Find where the given text appears and provide that cell's center as [x, y] coordinate. 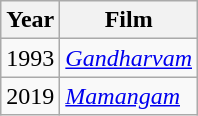
2019 [30, 96]
1993 [30, 58]
Year [30, 20]
Mamangam [129, 96]
Film [129, 20]
Gandharvam [129, 58]
